Return the [X, Y] coordinate for the center point of the cell that contains the specified text.  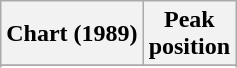
Chart (1989) [72, 34]
Peakposition [189, 34]
